Pinpoint the cell where the given text exists, returning its [X, Y] midpoint coordinate. 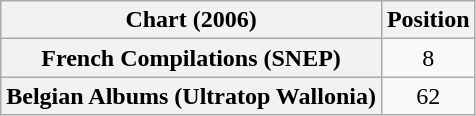
62 [428, 96]
Belgian Albums (Ultratop Wallonia) [192, 96]
8 [428, 58]
Chart (2006) [192, 20]
French Compilations (SNEP) [192, 58]
Position [428, 20]
